From the cell containing the given text, extract its center point as (x, y) coordinate. 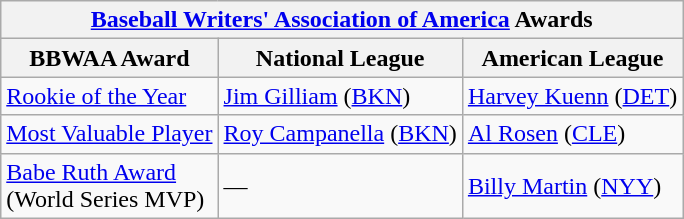
American League (572, 58)
Jim Gilliam (BKN) (340, 96)
Harvey Kuenn (DET) (572, 96)
Babe Ruth Award(World Series MVP) (110, 186)
— (340, 186)
Most Valuable Player (110, 134)
Al Rosen (CLE) (572, 134)
BBWAA Award (110, 58)
National League (340, 58)
Roy Campanella (BKN) (340, 134)
Rookie of the Year (110, 96)
Baseball Writers' Association of America Awards (342, 20)
Billy Martin (NYY) (572, 186)
